Pinpoint the cell where the given text exists, returning its [x, y] midpoint coordinate. 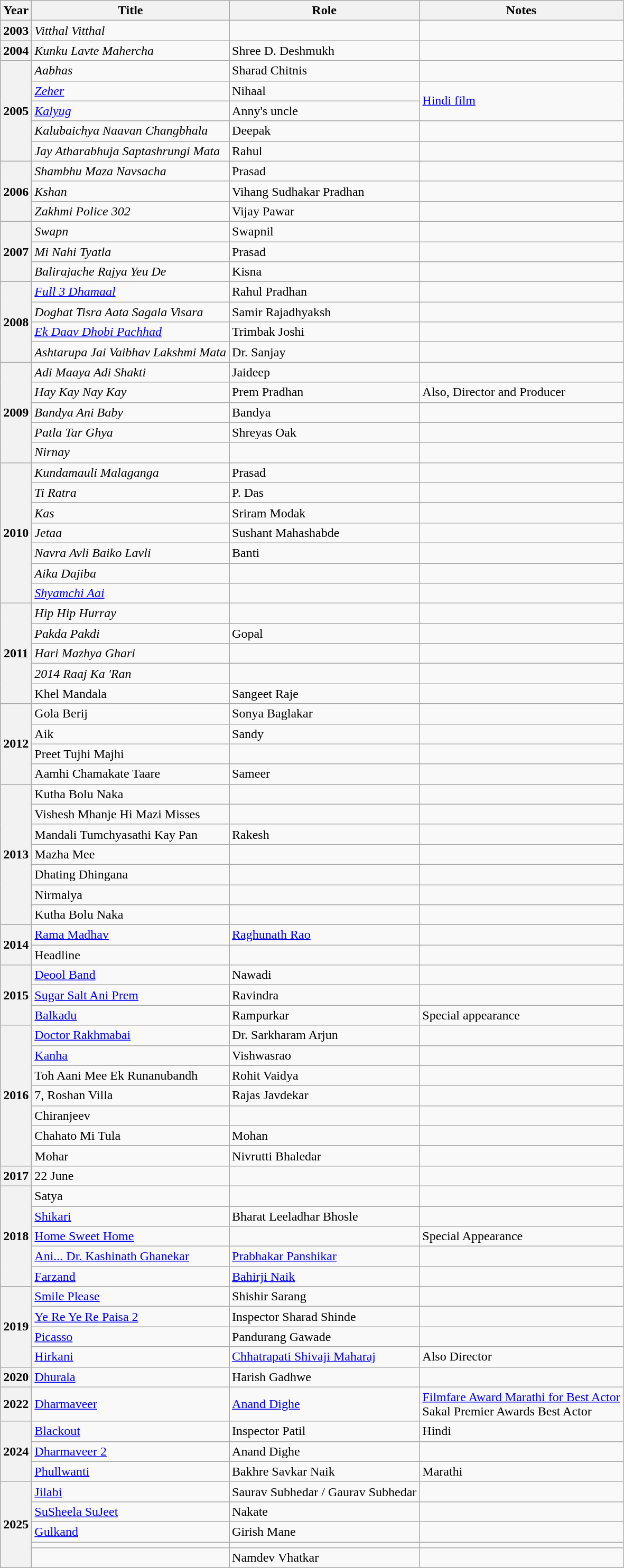
Dhating Dhingana [131, 874]
Hindi [521, 1431]
Also Director [521, 1357]
Inspector Patil [324, 1431]
Role [324, 11]
Prem Pradhan [324, 392]
2011 [16, 654]
Ye Re Ye Re Paisa 2 [131, 1317]
Kalyug [131, 111]
Jay Atharabhuja Saptashrungi Mata [131, 151]
2007 [16, 251]
2003 [16, 31]
Phullwanti [131, 1471]
Smile Please [131, 1297]
2009 [16, 412]
Samir Rajadhyaksh [324, 312]
2013 [16, 854]
2024 [16, 1451]
Nivrutti Bhaledar [324, 1156]
2017 [16, 1176]
Ani... Dr. Kashinath Ghanekar [131, 1257]
Adi Maaya Adi Shakti [131, 372]
Chahato Mi Tula [131, 1136]
Doctor Rakhmabai [131, 1035]
Sangeet Raje [324, 694]
Zakhmi Police 302 [131, 211]
Hay Kay Nay Kay [131, 392]
Balirajache Rajya Yeu De [131, 272]
Shree D. Deshmukh [324, 51]
Blackout [131, 1431]
Pandurang Gawade [324, 1337]
Kunku Lavte Mahercha [131, 51]
Girish Mane [324, 1532]
Headline [131, 955]
Rohit Vaidya [324, 1075]
Ashtarupa Jai Vaibhav Lakshmi Mata [131, 352]
Kalubaichya Naavan Changbhala [131, 131]
Swapnil [324, 231]
22 June [131, 1176]
2006 [16, 191]
Kshan [131, 191]
Swapn [131, 231]
Namdev Vhatkar [324, 1558]
Aabhas [131, 71]
Sandy [324, 734]
P. Das [324, 493]
Zeher [131, 91]
Harish Gadhwe [324, 1377]
Bharat Leeladhar Bhosle [324, 1216]
Hari Mazhya Ghari [131, 654]
Jaideep [324, 372]
Rakesh [324, 834]
Ravindra [324, 995]
Special appearance [521, 1015]
Mi Nahi Tyatla [131, 252]
Nirmalya [131, 895]
Rampurkar [324, 1015]
Vihang Sudhakar Pradhan [324, 191]
Vijay Pawar [324, 211]
Mazha Mee [131, 854]
Marathi [521, 1471]
Balkadu [131, 1015]
Kas [131, 513]
2010 [16, 533]
Rahul Pradhan [324, 292]
Toh Aani Mee Ek Runanubandh [131, 1075]
SuSheela SuJeet [131, 1512]
Home Sweet Home [131, 1236]
Dhurala [131, 1377]
Dr. Sanjay [324, 352]
Sriram Modak [324, 513]
Ek Daav Dhobi Pachhad [131, 332]
Nihaal [324, 91]
2014 Raaj Ka 'Ran [131, 674]
Rama Madhav [131, 935]
Bandya [324, 412]
Hip Hip Hurray [131, 613]
Nawadi [324, 975]
Satya [131, 1196]
Farzand [131, 1277]
Full 3 Dhamaal [131, 292]
Navra Avli Baiko Lavli [131, 553]
Deool Band [131, 975]
Sushant Mahashabde [324, 533]
2020 [16, 1377]
Nakate [324, 1512]
Rahul [324, 151]
Shreyas Oak [324, 432]
Vishwasrao [324, 1055]
Shyamchi Aai [131, 593]
Prabhakar Panshikar [324, 1257]
Doghat Tisra Aata Sagala Visara [131, 312]
Filmfare Award Marathi for Best ActorSakal Premier Awards Best Actor [521, 1404]
Title [131, 11]
Aik [131, 734]
Sameer [324, 774]
2022 [16, 1404]
Hirkani [131, 1357]
Dharmaveer [131, 1404]
Kundamauli Malaganga [131, 473]
Special Appearance [521, 1236]
Kisna [324, 272]
Bandya Ani Baby [131, 412]
2018 [16, 1236]
Pakda Pakdi [131, 634]
Mandali Tumchyasathi Kay Pan [131, 834]
Khel Mandala [131, 694]
Year [16, 11]
2008 [16, 322]
Shambhu Maza Navsacha [131, 171]
Bahirji Naik [324, 1277]
Vishesh Mhanje Hi Mazi Misses [131, 814]
Preet Tujhi Majhi [131, 754]
Kanha [131, 1055]
Notes [521, 11]
Nirnay [131, 452]
Dharmaveer 2 [131, 1451]
Sharad Chitnis [324, 71]
Hindi film [521, 101]
Patla Tar Ghya [131, 432]
Dr. Sarkharam Arjun [324, 1035]
Mohar [131, 1156]
Inspector Sharad Shinde [324, 1317]
Shishir Sarang [324, 1297]
2004 [16, 51]
2025 [16, 1525]
Vitthal Vitthal [131, 31]
Gopal [324, 634]
Aika Dajiba [131, 573]
Banti [324, 553]
Sonya Baglakar [324, 714]
Anny's uncle [324, 111]
Raghunath Rao [324, 935]
Picasso [131, 1337]
Trimbak Joshi [324, 332]
Jilabi [131, 1491]
Saurav Subhedar / Gaurav Subhedar [324, 1491]
Mohan [324, 1136]
Shikari [131, 1216]
2019 [16, 1327]
Sugar Salt Ani Prem [131, 995]
7, Roshan Villa [131, 1095]
2014 [16, 945]
Chiranjeev [131, 1116]
2015 [16, 995]
Also, Director and Producer [521, 392]
Jetaa [131, 533]
Bakhre Savkar Naik [324, 1471]
Gola Berij [131, 714]
2005 [16, 111]
2012 [16, 744]
Ti Ratra [131, 493]
Rajas Javdekar [324, 1095]
Aamhi Chamakate Taare [131, 774]
Gulkand [131, 1532]
2016 [16, 1095]
Deepak [324, 131]
Chhatrapati Shivaji Maharaj [324, 1357]
